From the cell containing the given text, extract its center point as [x, y] coordinate. 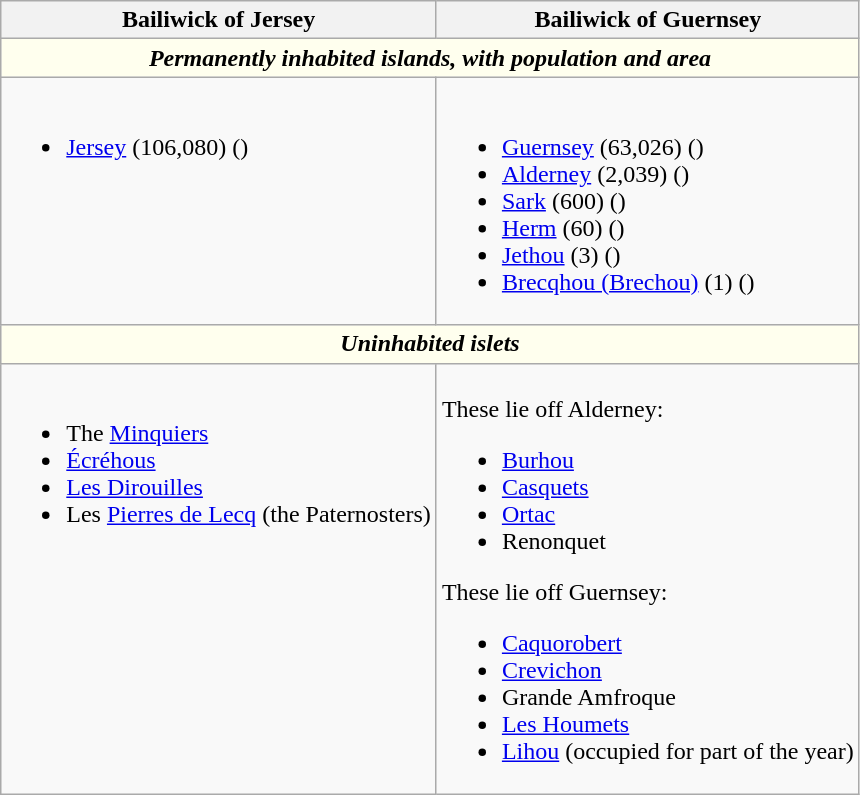
Permanently inhabited islands, with population and area [430, 58]
Jersey (106,080) () [219, 201]
Uninhabited islets [430, 344]
Guernsey (63,026) ()Alderney (2,039) ()Sark (600) ()Herm (60) ()Jethou (3) ()Brecqhou (Brechou) (1) () [648, 201]
Bailiwick of Jersey [219, 20]
The MinquiersÉcréhousLes DirouillesLes Pierres de Lecq (the Paternosters) [219, 578]
Bailiwick of Guernsey [648, 20]
